Locate the cell with the specified text and output its (X, Y) center coordinate. 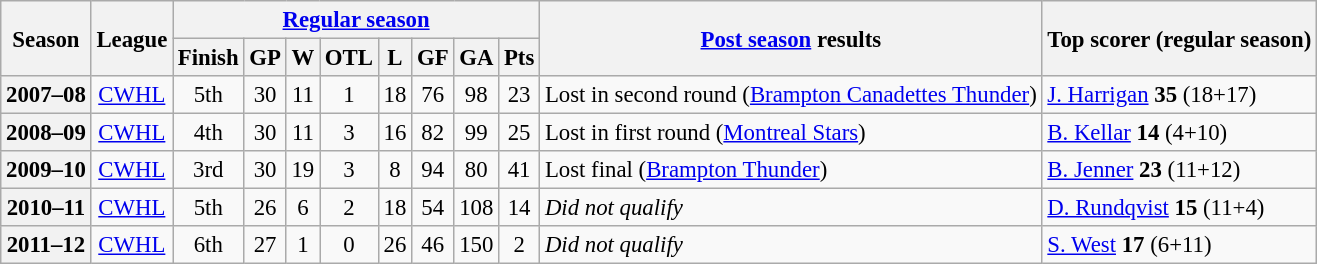
80 (476, 170)
OTL (350, 58)
GF (433, 58)
25 (520, 133)
Lost in first round (Montreal Stars) (791, 133)
S. West 17 (6+11) (1179, 245)
4th (208, 133)
99 (476, 133)
46 (433, 245)
Top scorer (regular season) (1179, 38)
GA (476, 58)
2007–08 (46, 95)
D. Rundqvist 15 (11+4) (1179, 208)
Regular season (356, 20)
B. Jenner 23 (11+12) (1179, 170)
27 (265, 245)
98 (476, 95)
82 (433, 133)
Finish (208, 58)
16 (394, 133)
41 (520, 170)
W (302, 58)
6 (302, 208)
3rd (208, 170)
2008–09 (46, 133)
Lost final (Brampton Thunder) (791, 170)
94 (433, 170)
150 (476, 245)
0 (350, 245)
League (132, 38)
14 (520, 208)
6th (208, 245)
76 (433, 95)
J. Harrigan 35 (18+17) (1179, 95)
2010–11 (46, 208)
108 (476, 208)
54 (433, 208)
GP (265, 58)
Season (46, 38)
Pts (520, 58)
19 (302, 170)
L (394, 58)
2009–10 (46, 170)
23 (520, 95)
2011–12 (46, 245)
Lost in second round (Brampton Canadettes Thunder) (791, 95)
8 (394, 170)
Post season results (791, 38)
B. Kellar 14 (4+10) (1179, 133)
